From the cell containing the given text, extract its center point as (x, y) coordinate. 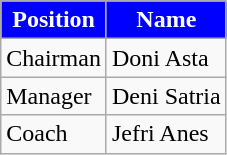
Chairman (54, 58)
Manager (54, 96)
Coach (54, 134)
Position (54, 20)
Doni Asta (166, 58)
Name (166, 20)
Deni Satria (166, 96)
Jefri Anes (166, 134)
